Search for the cell housing the specified text and yield its (x, y) center coordinate. 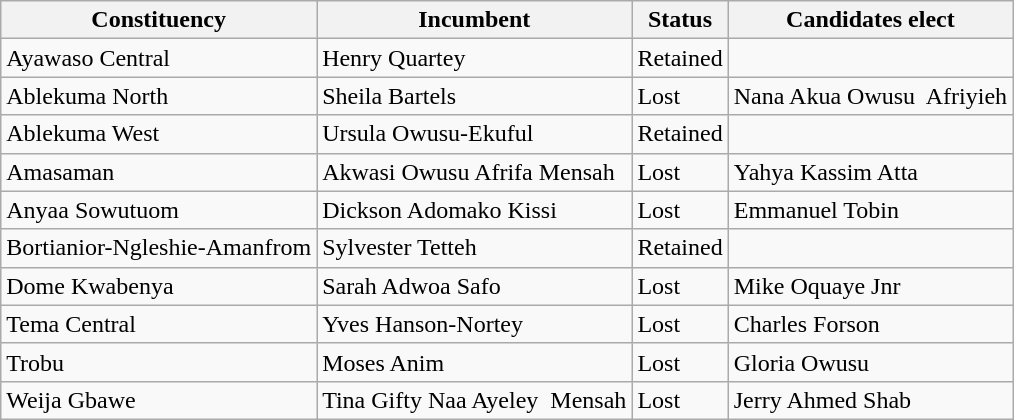
Incumbent (474, 20)
Tema Central (159, 324)
Charles Forson (870, 324)
Jerry Ahmed Shab (870, 400)
Ablekuma West (159, 134)
Yves Hanson-Nortey (474, 324)
Sheila Bartels (474, 96)
Emmanuel Tobin (870, 210)
Constituency (159, 20)
Akwasi Owusu Afrifa Mensah (474, 172)
Dome Kwabenya (159, 286)
Yahya Kassim Atta (870, 172)
Ursula Owusu-Ekuful (474, 134)
Bortianior-Ngleshie-Amanfrom (159, 248)
Mike Oquaye Jnr (870, 286)
Ablekuma North (159, 96)
Sylvester Tetteh (474, 248)
Tina Gifty Naa Ayeley Mensah (474, 400)
Sarah Adwoa Safo (474, 286)
Anyaa Sowutuom (159, 210)
Weija Gbawe (159, 400)
Gloria Owusu (870, 362)
Dickson Adomako Kissi (474, 210)
Status (680, 20)
Henry Quartey (474, 58)
Nana Akua Owusu Afriyieh (870, 96)
Candidates elect (870, 20)
Amasaman (159, 172)
Moses Anim (474, 362)
Ayawaso Central (159, 58)
Trobu (159, 362)
